Capture the cell that displays the provided text and extract its (X, Y) central coordinate. 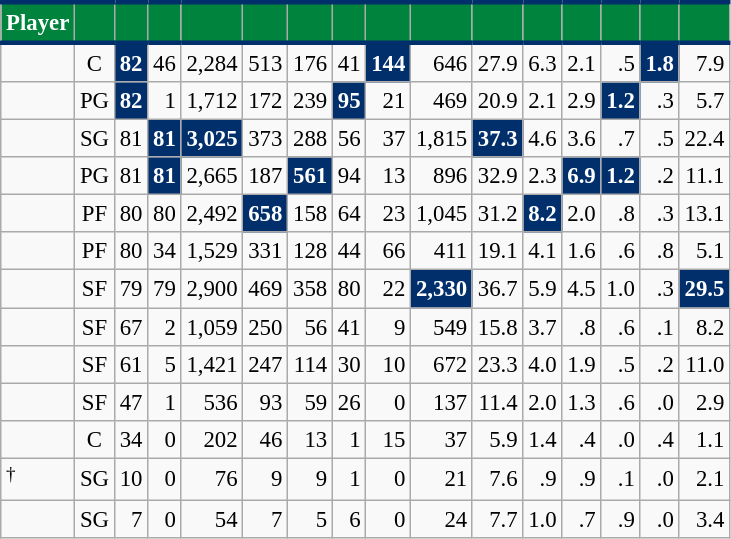
3.7 (542, 327)
4.6 (542, 139)
536 (212, 402)
7.7 (497, 519)
20.9 (497, 101)
5.1 (704, 251)
896 (442, 176)
67 (130, 327)
13.1 (704, 214)
658 (266, 214)
158 (310, 214)
54 (212, 519)
128 (310, 251)
2,665 (212, 176)
2,330 (442, 289)
288 (310, 139)
23 (388, 214)
2.3 (542, 176)
1,045 (442, 214)
1,059 (212, 327)
23.3 (497, 364)
1,529 (212, 251)
22.4 (704, 139)
Player (38, 22)
239 (310, 101)
11.0 (704, 364)
1.3 (582, 402)
144 (388, 62)
3.4 (704, 519)
64 (348, 214)
44 (348, 251)
19.1 (497, 251)
2,284 (212, 62)
646 (442, 62)
15.8 (497, 327)
2,492 (212, 214)
22 (388, 289)
6.3 (542, 62)
1.8 (660, 62)
561 (310, 176)
93 (266, 402)
4.1 (542, 251)
4.5 (582, 289)
202 (212, 439)
36.7 (497, 289)
11.1 (704, 176)
4.0 (542, 364)
6 (348, 519)
7.9 (704, 62)
94 (348, 176)
27.9 (497, 62)
59 (310, 402)
6.9 (582, 176)
29.5 (704, 289)
1.9 (582, 364)
1,712 (212, 101)
† (38, 479)
26 (348, 402)
549 (442, 327)
247 (266, 364)
61 (130, 364)
672 (442, 364)
114 (310, 364)
5.7 (704, 101)
1,815 (442, 139)
2 (164, 327)
1,421 (212, 364)
95 (348, 101)
250 (266, 327)
331 (266, 251)
373 (266, 139)
513 (266, 62)
1.1 (704, 439)
1.6 (582, 251)
47 (130, 402)
30 (348, 364)
411 (442, 251)
37.3 (497, 139)
66 (388, 251)
15 (388, 439)
172 (266, 101)
11.4 (497, 402)
1.4 (542, 439)
32.9 (497, 176)
24 (442, 519)
358 (310, 289)
137 (442, 402)
176 (310, 62)
7.6 (497, 479)
76 (212, 479)
2,900 (212, 289)
31.2 (497, 214)
3,025 (212, 139)
187 (266, 176)
3.6 (582, 139)
